Output the [X, Y] coordinate of the center of the cell containing the given text.  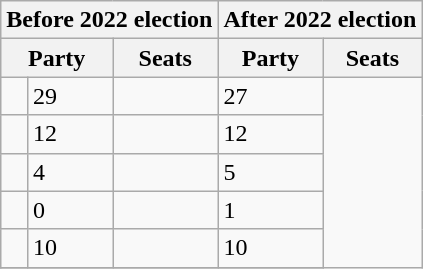
5 [270, 172]
29 [70, 96]
After 2022 election [320, 20]
1 [270, 210]
4 [70, 172]
27 [270, 96]
0 [70, 210]
Before 2022 election [110, 20]
